Return (x, y) of the center of cell containing provided text 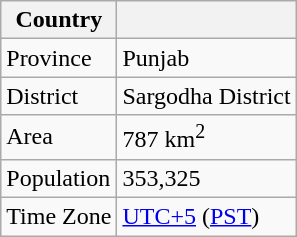
353,325 (206, 178)
Country (59, 20)
District (59, 96)
Punjab (206, 58)
Sargodha District (206, 96)
Province (59, 58)
Area (59, 138)
UTC+5 (PST) (206, 217)
787 km2 (206, 138)
Population (59, 178)
Time Zone (59, 217)
